Return the [X, Y] coordinate for the center point of the cell that contains the specified text.  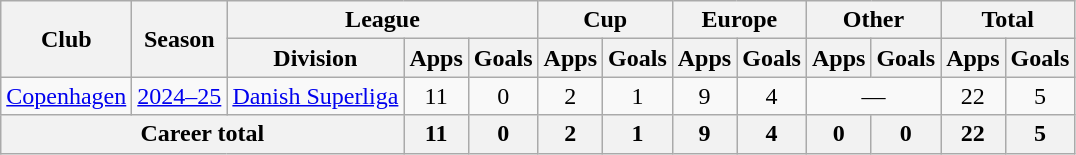
Season [180, 39]
League [382, 20]
— [873, 96]
Club [66, 39]
Cup [605, 20]
Total [1008, 20]
Copenhagen [66, 96]
Other [873, 20]
Career total [202, 134]
Danish Superliga [316, 96]
Division [316, 58]
2024–25 [180, 96]
Europe [739, 20]
